For the text-containing cell, return its midpoint in [X, Y] coordinate format. 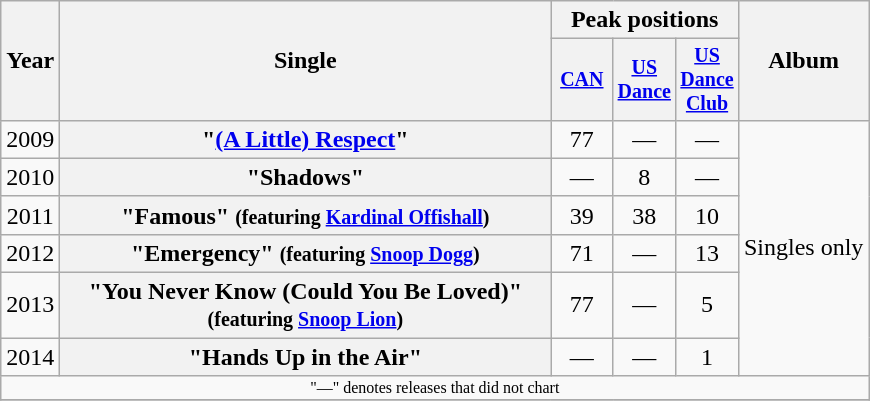
USDance [644, 80]
"Hands Up in the Air" [306, 357]
"—" denotes releases that did not chart [435, 388]
71 [582, 253]
5 [708, 306]
39 [582, 215]
Singles only [803, 248]
2012 [30, 253]
"Emergency" (featuring Snoop Dogg) [306, 253]
Album [803, 61]
"Shadows" [306, 177]
1 [708, 357]
"You Never Know (Could You Be Loved)" (featuring Snoop Lion) [306, 306]
2009 [30, 139]
Year [30, 61]
10 [708, 215]
2010 [30, 177]
"Famous" (featuring Kardinal Offishall) [306, 215]
2011 [30, 215]
2013 [30, 306]
"(A Little) Respect" [306, 139]
Peak positions [645, 20]
2014 [30, 357]
38 [644, 215]
13 [708, 253]
CAN [582, 80]
8 [644, 177]
Single [306, 61]
USDance Club [708, 80]
